From the cell containing the given text, extract its center point as [X, Y] coordinate. 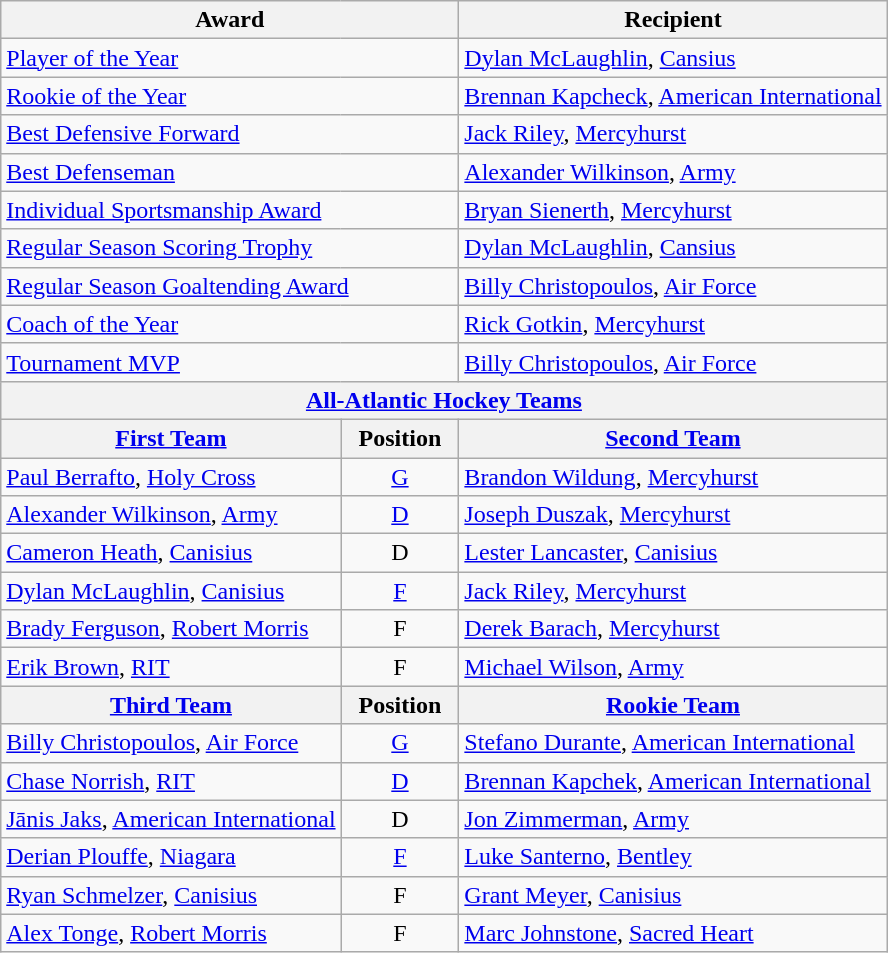
Michael Wilson, Army [673, 667]
Rookie Team [673, 705]
Rookie of the Year [230, 96]
Player of the Year [230, 58]
Chase Norrish, RIT [171, 781]
Individual Sportsmanship Award [230, 210]
Derek Barach, Mercyhurst [673, 629]
Best Defensive Forward [230, 134]
Rick Gotkin, Mercyhurst [673, 324]
Tournament MVP [230, 362]
Award [230, 20]
Joseph Duszak, Mercyhurst [673, 515]
Brady Ferguson, Robert Morris [171, 629]
Erik Brown, RIT [171, 667]
Grant Meyer, Canisius [673, 895]
Third Team [171, 705]
Second Team [673, 438]
Dylan McLaughlin, Canisius [171, 591]
Brennan Kapcheck, American International [673, 96]
First Team [171, 438]
Jon Zimmerman, Army [673, 819]
Bryan Sienerth, Mercyhurst [673, 210]
Regular Season Goaltending Award [230, 286]
Cameron Heath, Canisius [171, 553]
All-Atlantic Hockey Teams [444, 400]
Alex Tonge, Robert Morris [171, 933]
Derian Plouffe, Niagara [171, 857]
Stefano Durante, American International [673, 743]
Regular Season Scoring Trophy [230, 248]
Best Defenseman [230, 172]
Recipient [673, 20]
Marc Johnstone, Sacred Heart [673, 933]
Lester Lancaster, Canisius [673, 553]
Ryan Schmelzer, Canisius [171, 895]
Jānis Jaks, American International [171, 819]
Brennan Kapchek, American International [673, 781]
Luke Santerno, Bentley [673, 857]
Brandon Wildung, Mercyhurst [673, 477]
Paul Berrafto, Holy Cross [171, 477]
Coach of the Year [230, 324]
